Locate the cell with the specified text and output its (x, y) center coordinate. 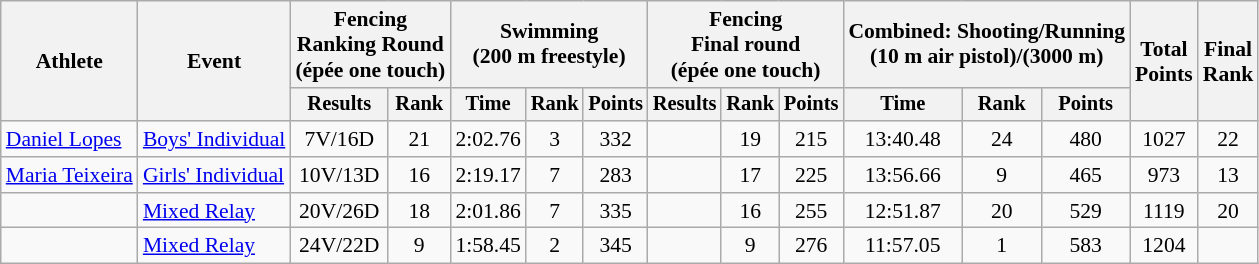
1119 (1164, 211)
Girls' Individual (214, 175)
1:58.45 (488, 246)
13:40.48 (902, 139)
22 (1228, 139)
FinalRank (1228, 61)
1 (1002, 246)
2 (555, 246)
255 (811, 211)
FencingFinal round(épée one touch) (746, 44)
2:19.17 (488, 175)
Swimming(200 m freestyle) (548, 44)
13 (1228, 175)
TotalPoints (1164, 61)
332 (615, 139)
Event (214, 61)
24V/22D (339, 246)
215 (811, 139)
345 (615, 246)
19 (750, 139)
11:57.05 (902, 246)
10V/13D (339, 175)
225 (811, 175)
Combined: Shooting/Running(10 m air pistol)/(3000 m) (986, 44)
973 (1164, 175)
3 (555, 139)
21 (419, 139)
20V/26D (339, 211)
583 (1086, 246)
FencingRanking Round(épée one touch) (370, 44)
2:02.76 (488, 139)
7V/16D (339, 139)
2:01.86 (488, 211)
465 (1086, 175)
480 (1086, 139)
12:51.87 (902, 211)
1027 (1164, 139)
Athlete (70, 61)
335 (615, 211)
1204 (1164, 246)
13:56.66 (902, 175)
18 (419, 211)
Maria Teixeira (70, 175)
17 (750, 175)
276 (811, 246)
Daniel Lopes (70, 139)
283 (615, 175)
529 (1086, 211)
24 (1002, 139)
Boys' Individual (214, 139)
